Extract the (x, y) coordinate from the center of the cell holding the provided text.  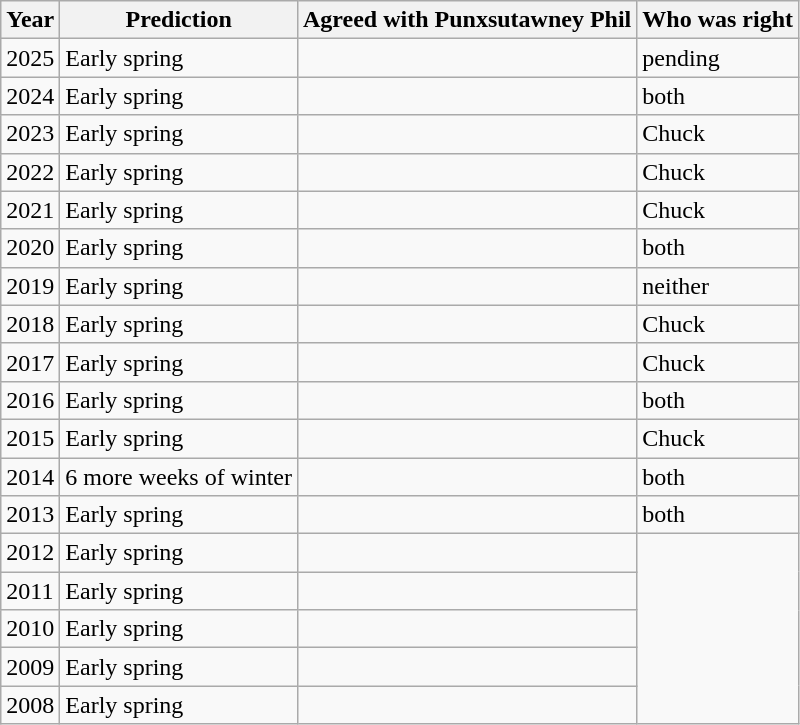
Agreed with Punxsutawney Phil (466, 20)
2014 (30, 477)
2016 (30, 400)
2015 (30, 438)
2019 (30, 286)
2010 (30, 629)
2022 (30, 172)
2017 (30, 362)
neither (718, 286)
6 more weeks of winter (179, 477)
2025 (30, 58)
2008 (30, 705)
2023 (30, 134)
2020 (30, 248)
Who was right (718, 20)
2009 (30, 667)
2024 (30, 96)
pending (718, 58)
2013 (30, 515)
2021 (30, 210)
2012 (30, 553)
2011 (30, 591)
Prediction (179, 20)
Year (30, 20)
2018 (30, 324)
